Detect which cell encompasses the target text, then output its (X, Y) center coordinate. 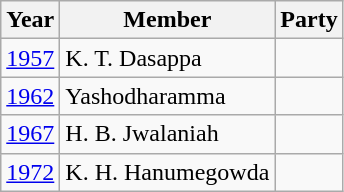
K. T. Dasappa (168, 58)
Yashodharamma (168, 96)
K. H. Hanumegowda (168, 172)
Year (30, 20)
1967 (30, 134)
1972 (30, 172)
H. B. Jwalaniah (168, 134)
Member (168, 20)
Party (309, 20)
1957 (30, 58)
1962 (30, 96)
